Provide the (X, Y) coordinate of the cell's center where the given text is located.  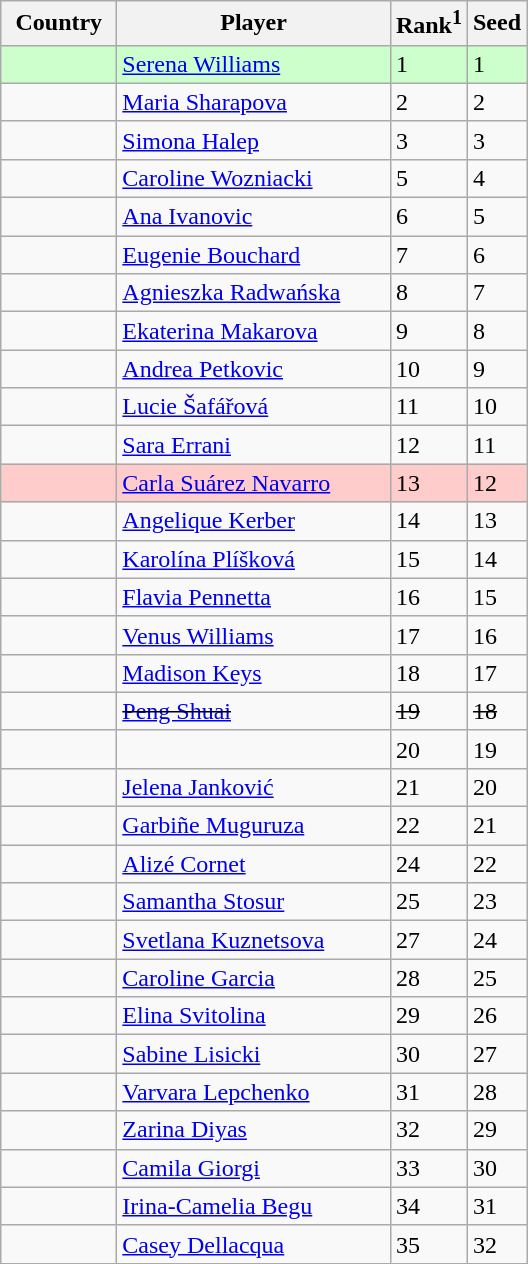
Casey Dellacqua (254, 1244)
26 (496, 1016)
Flavia Pennetta (254, 597)
Sabine Lisicki (254, 1054)
Varvara Lepchenko (254, 1092)
Elina Svitolina (254, 1016)
Country (59, 24)
Simona Halep (254, 140)
Carla Suárez Navarro (254, 483)
Maria Sharapova (254, 102)
Samantha Stosur (254, 902)
Svetlana Kuznetsova (254, 940)
Camila Giorgi (254, 1168)
Player (254, 24)
33 (428, 1168)
Alizé Cornet (254, 864)
Sara Errani (254, 445)
Serena Williams (254, 64)
Eugenie Bouchard (254, 255)
Jelena Janković (254, 787)
Ana Ivanovic (254, 217)
Andrea Petkovic (254, 369)
Peng Shuai (254, 711)
Irina-Camelia Begu (254, 1206)
Zarina Diyas (254, 1130)
Rank1 (428, 24)
Agnieszka Radwańska (254, 293)
Angelique Kerber (254, 521)
23 (496, 902)
35 (428, 1244)
Karolína Plíšková (254, 559)
Ekaterina Makarova (254, 331)
Lucie Šafářová (254, 407)
Venus Williams (254, 635)
Madison Keys (254, 673)
Seed (496, 24)
4 (496, 178)
34 (428, 1206)
Caroline Garcia (254, 978)
Caroline Wozniacki (254, 178)
Garbiñe Muguruza (254, 826)
